From the cell containing the given text, extract its center point as (x, y) coordinate. 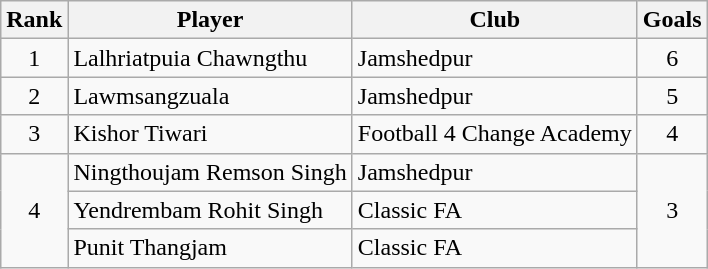
2 (34, 96)
Player (210, 20)
Lawmsangzuala (210, 96)
Ningthoujam Remson Singh (210, 172)
Kishor Tiwari (210, 134)
Club (494, 20)
Lalhriatpuia Chawngthu (210, 58)
Punit Thangjam (210, 248)
Yendrembam Rohit Singh (210, 210)
Football 4 Change Academy (494, 134)
1 (34, 58)
Rank (34, 20)
6 (672, 58)
5 (672, 96)
Goals (672, 20)
